Identify which cell holds the provided text, then report its [X, Y] central coordinate. 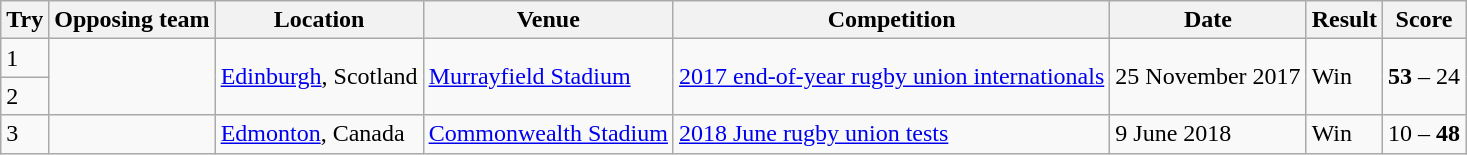
Score [1424, 20]
Edinburgh, Scotland [319, 77]
25 November 2017 [1208, 77]
Location [319, 20]
2 [25, 96]
Date [1208, 20]
Venue [548, 20]
1 [25, 58]
Opposing team [132, 20]
Try [25, 20]
Edmonton, Canada [319, 134]
3 [25, 134]
10 – 48 [1424, 134]
53 – 24 [1424, 77]
2017 end-of-year rugby union internationals [891, 77]
Commonwealth Stadium [548, 134]
Result [1344, 20]
Competition [891, 20]
Murrayfield Stadium [548, 77]
2018 June rugby union tests [891, 134]
9 June 2018 [1208, 134]
